Search for the cell housing the specified text and yield its [x, y] center coordinate. 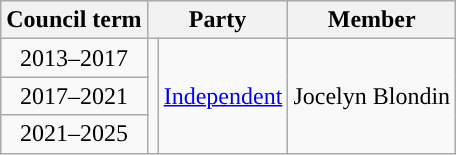
Independent [223, 96]
2021–2025 [74, 134]
Party [218, 20]
2013–2017 [74, 58]
Council term [74, 20]
Jocelyn Blondin [372, 96]
Member [372, 20]
2017–2021 [74, 96]
